Return the (x, y) coordinate for the center point of the cell that contains the specified text.  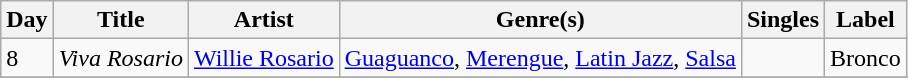
Guaguanco, Merengue, Latin Jazz, Salsa (540, 58)
Viva Rosario (120, 58)
Willie Rosario (264, 58)
Genre(s) (540, 20)
Day (27, 20)
Title (120, 20)
Artist (264, 20)
8 (27, 58)
Singles (782, 20)
Bronco (866, 58)
Label (866, 20)
